Output the [X, Y] coordinate of the center of the cell containing the given text.  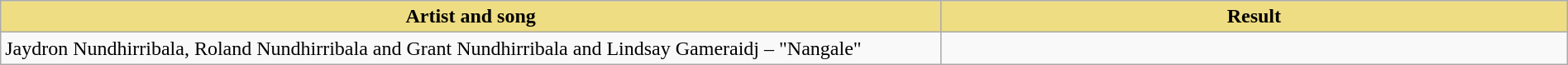
Result [1254, 17]
Artist and song [471, 17]
Jaydron Nundhirribala, Roland Nundhirribala and Grant Nundhirribala and Lindsay Gameraidj – "Nangale" [471, 48]
